For the text-containing cell, return its midpoint in [X, Y] coordinate format. 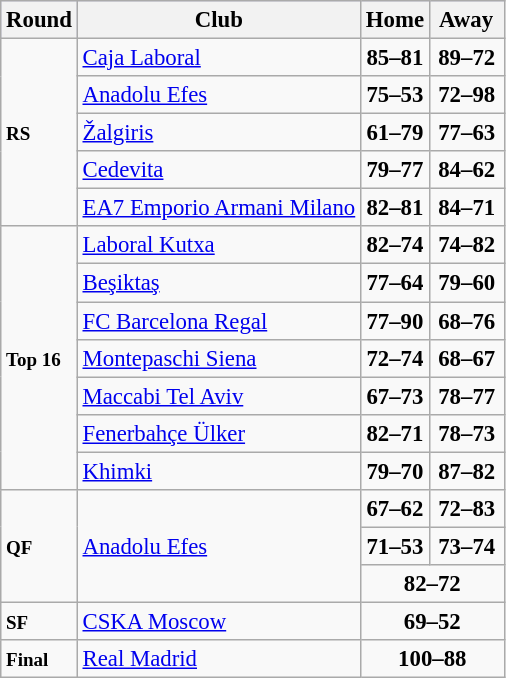
82–72 [433, 584]
72–98 [466, 95]
72–74 [396, 358]
75–53 [396, 95]
EA7 Emporio Armani Milano [218, 208]
Round [39, 20]
Khimki [218, 471]
72–83 [466, 509]
68–76 [466, 321]
79–77 [396, 170]
Club [218, 20]
84–71 [466, 208]
71–53 [396, 546]
Away [466, 20]
82–74 [396, 245]
Final [39, 659]
85–81 [396, 58]
Žalgiris [218, 133]
Cedevita [218, 170]
77–64 [396, 283]
Beşiktaş [218, 283]
RS [39, 133]
68–67 [466, 358]
Fenerbahçe Ülker [218, 433]
78–77 [466, 396]
FC Barcelona Regal [218, 321]
Maccabi Tel Aviv [218, 396]
77–63 [466, 133]
Laboral Kutxa [218, 245]
67–73 [396, 396]
Caja Laboral [218, 58]
61–79 [396, 133]
SF [39, 621]
100–88 [433, 659]
Real Madrid [218, 659]
79–70 [396, 471]
79–60 [466, 283]
87–82 [466, 471]
QF [39, 546]
89–72 [466, 58]
82–81 [396, 208]
Montepaschi Siena [218, 358]
78–73 [466, 433]
84–62 [466, 170]
67–62 [396, 509]
74–82 [466, 245]
Top 16 [39, 358]
73–74 [466, 546]
Home [396, 20]
CSKA Moscow [218, 621]
69–52 [433, 621]
77–90 [396, 321]
82–71 [396, 433]
